Output the (x, y) coordinate of the center of the cell containing the given text.  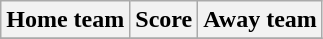
Score (164, 20)
Home team (66, 20)
Away team (260, 20)
